Provide the (x, y) coordinate of the cell's center where the given text is located.  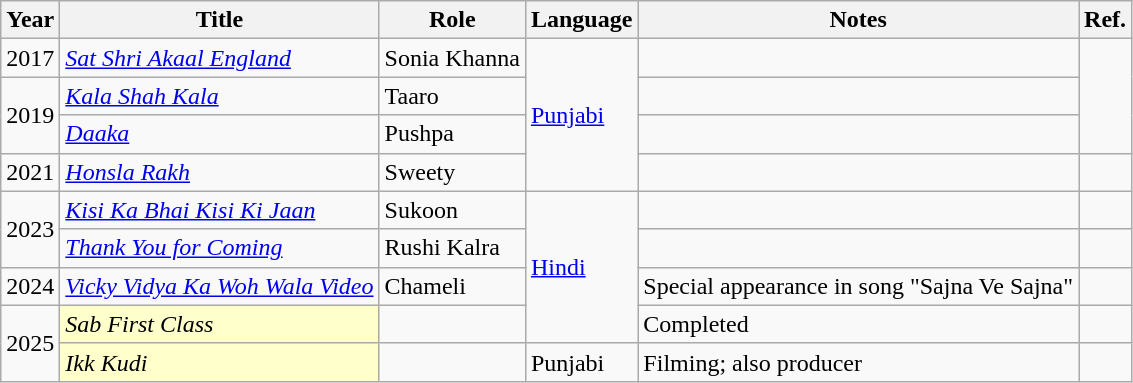
2023 (30, 229)
Kisi Ka Bhai Kisi Ki Jaan (220, 210)
Sukoon (452, 210)
Sonia Khanna (452, 58)
2025 (30, 343)
Special appearance in song "Sajna Ve Sajna" (858, 286)
Sweety (452, 172)
Title (220, 20)
Thank You for Coming (220, 248)
Honsla Rakh (220, 172)
Kala Shah Kala (220, 96)
Filming; also producer (858, 362)
2021 (30, 172)
2024 (30, 286)
Daaka (220, 134)
2019 (30, 115)
Year (30, 20)
Ikk Kudi (220, 362)
Rushi Kalra (452, 248)
Vicky Vidya Ka Woh Wala Video (220, 286)
Ref. (1106, 20)
Language (581, 20)
Chameli (452, 286)
Taaro (452, 96)
Notes (858, 20)
Hindi (581, 267)
Sat Shri Akaal England (220, 58)
Pushpa (452, 134)
Completed (858, 324)
Role (452, 20)
2017 (30, 58)
Sab First Class (220, 324)
